Identify which cell holds the provided text, then report its (X, Y) central coordinate. 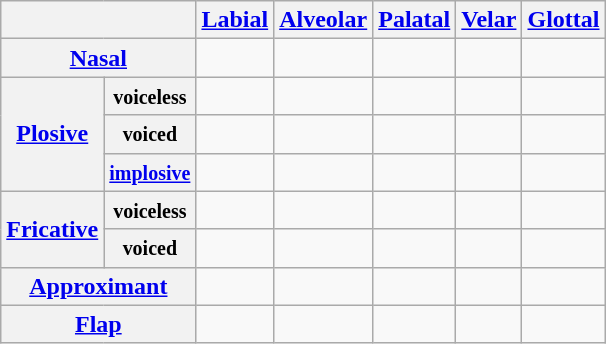
Alveolar (324, 20)
Fricative (52, 229)
Nasal (98, 58)
Plosive (52, 134)
Glottal (564, 20)
Palatal (414, 20)
Velar (489, 20)
Labial (235, 20)
implosive (150, 172)
Approximant (98, 286)
Flap (98, 324)
